Pinpoint the cell where the given text exists, returning its (X, Y) midpoint coordinate. 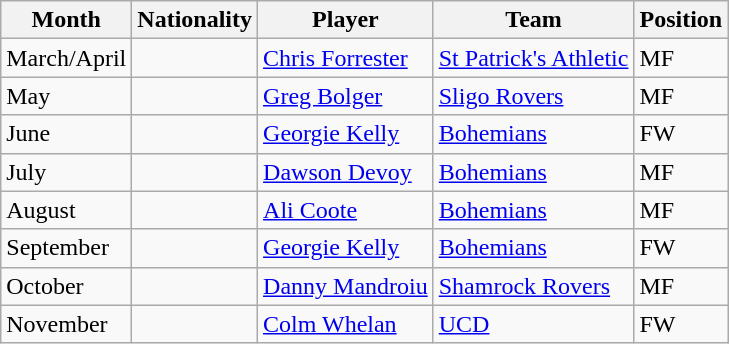
Chris Forrester (346, 58)
Colm Whelan (346, 324)
Ali Coote (346, 210)
Danny Mandroiu (346, 286)
Month (66, 20)
May (66, 96)
June (66, 134)
March/April (66, 58)
August (66, 210)
Player (346, 20)
Dawson Devoy (346, 172)
July (66, 172)
Team (534, 20)
Shamrock Rovers (534, 286)
October (66, 286)
September (66, 248)
Nationality (195, 20)
Greg Bolger (346, 96)
UCD (534, 324)
St Patrick's Athletic (534, 58)
Sligo Rovers (534, 96)
Position (681, 20)
November (66, 324)
